Output the [x, y] coordinate of the center of the cell containing the given text.  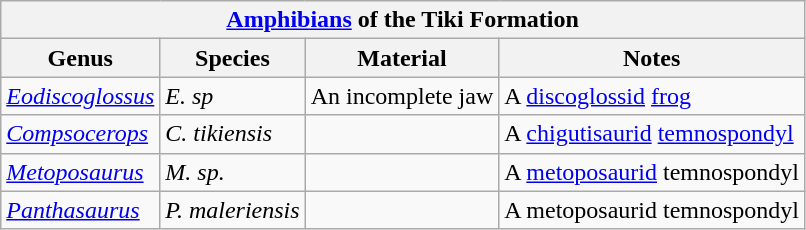
Material [402, 58]
An incomplete jaw [402, 96]
C. tikiensis [232, 134]
Panthasaurus [80, 210]
M. sp. [232, 172]
Amphibians of the Tiki Formation [403, 20]
Compsocerops [80, 134]
P. maleriensis [232, 210]
Species [232, 58]
Genus [80, 58]
Eodiscoglossus [80, 96]
A discoglossid frog [652, 96]
Metoposaurus [80, 172]
A chigutisaurid temnospondyl [652, 134]
E. sp [232, 96]
Notes [652, 58]
